Identify which cell holds the provided text, then report its [X, Y] central coordinate. 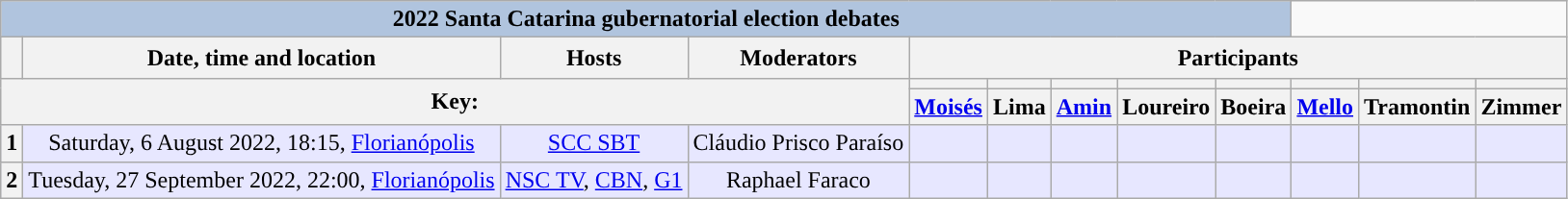
Cláudio Prisco Paraíso [798, 143]
Lima [1019, 107]
Mello [1325, 107]
Zimmer [1522, 107]
Raphael Faraco [798, 180]
Boeira [1254, 107]
Saturday, 6 August 2022, 18:15, Florianópolis [262, 143]
NSC TV, CBN, G1 [593, 180]
Hosts [593, 58]
Tuesday, 27 September 2022, 22:00, Florianópolis [262, 180]
Tramontin [1418, 107]
Amin [1084, 107]
Key: [455, 102]
Moisés [949, 107]
2 [12, 180]
1 [12, 143]
Loureiro [1166, 107]
SCC SBT [593, 143]
2022 Santa Catarina gubernatorial election debates [646, 19]
Moderators [798, 58]
Date, time and location [262, 58]
Participants [1239, 58]
